Search for the cell housing the specified text and yield its [x, y] center coordinate. 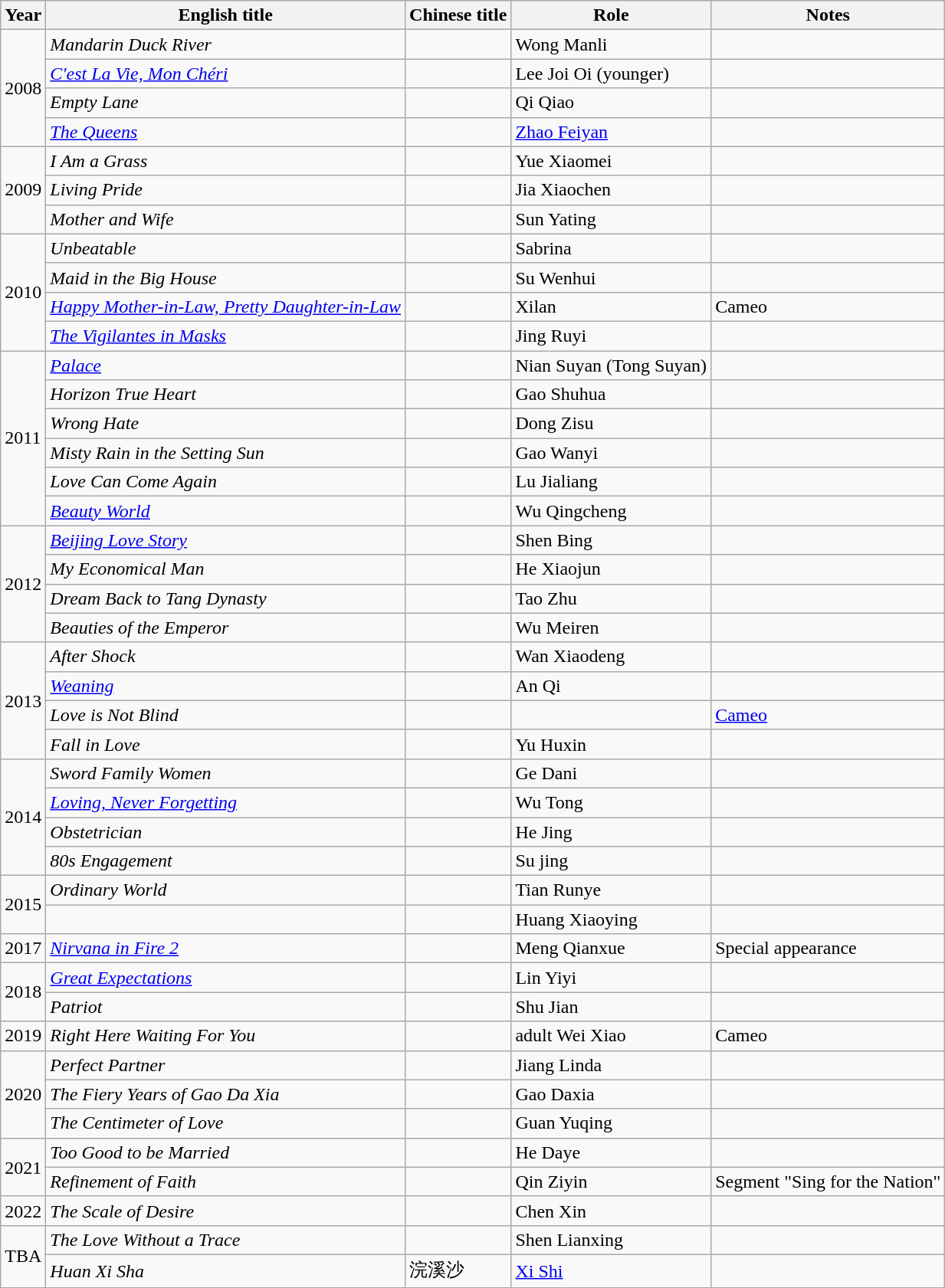
Horizon True Heart [225, 395]
Nian Suyan (Tong Suyan) [612, 365]
The Centimeter of Love [225, 1123]
Happy Mother-in-Law, Pretty Daughter-in-Law [225, 306]
Living Pride [225, 190]
80s Engagement [225, 861]
Tao Zhu [612, 598]
Su Wenhui [612, 277]
Sword Family Women [225, 773]
Refinement of Faith [225, 1181]
Yue Xiaomei [612, 161]
Jiang Linda [612, 1065]
Shen Lianxing [612, 1240]
Yu Huxin [612, 744]
Jia Xiaochen [612, 190]
Meng Qianxue [612, 949]
An Qi [612, 686]
Wong Manli [612, 44]
Xi Shi [612, 1270]
The Queens [225, 132]
Tian Runye [612, 890]
Patriot [225, 1007]
Su jing [612, 861]
Love is Not Blind [225, 715]
He Xiaojun [612, 569]
I Am a Grass [225, 161]
Maid in the Big House [225, 277]
After Shock [225, 657]
Lee Joi Oi (younger) [612, 74]
The Scale of Desire [225, 1211]
The Vigilantes in Masks [225, 336]
2022 [23, 1211]
Year [23, 15]
Shen Bing [612, 540]
adult Wei Xiao [612, 1036]
Zhao Feiyan [612, 132]
C'est La Vie, Mon Chéri [225, 74]
Wu Qingcheng [612, 511]
Chinese title [458, 15]
Nirvana in Fire 2 [225, 949]
Dong Zisu [612, 424]
Notes [828, 15]
Right Here Waiting For You [225, 1036]
Unbeatable [225, 248]
2020 [23, 1094]
Huang Xiaoying [612, 919]
Wan Xiaodeng [612, 657]
Gao Shuhua [612, 395]
English title [225, 15]
Wrong Hate [225, 424]
Gao Daxia [612, 1094]
Fall in Love [225, 744]
Great Expectations [225, 978]
Special appearance [828, 949]
Weaning [225, 686]
Love Can Come Again [225, 482]
Shu Jian [612, 1007]
2015 [23, 905]
The Fiery Years of Gao Da Xia [225, 1094]
He Jing [612, 831]
Role [612, 15]
2011 [23, 438]
2008 [23, 88]
Beauty World [225, 511]
Perfect Partner [225, 1065]
2019 [23, 1036]
Misty Rain in the Setting Sun [225, 453]
Beijing Love Story [225, 540]
Lu Jialiang [612, 482]
Chen Xin [612, 1211]
Segment "Sing for the Nation" [828, 1181]
My Economical Man [225, 569]
2010 [23, 292]
Guan Yuqing [612, 1123]
Mother and Wife [225, 219]
Jing Ruyi [612, 336]
2021 [23, 1167]
Gao Wanyi [612, 453]
Lin Yiyi [612, 978]
Sabrina [612, 248]
2014 [23, 817]
Mandarin Duck River [225, 44]
Too Good to be Married [225, 1152]
Xilan [612, 306]
Huan Xi Sha [225, 1270]
浣溪沙 [458, 1270]
2009 [23, 190]
Palace [225, 365]
TBA [23, 1257]
The Love Without a Trace [225, 1240]
Dream Back to Tang Dynasty [225, 598]
Empty Lane [225, 103]
Sun Yating [612, 219]
He Daye [612, 1152]
Obstetrician [225, 831]
Qin Ziyin [612, 1181]
2013 [23, 700]
Loving, Never Forgetting [225, 802]
Ge Dani [612, 773]
Qi Qiao [612, 103]
Beauties of the Emperor [225, 628]
Ordinary World [225, 890]
2017 [23, 949]
Wu Tong [612, 802]
Wu Meiren [612, 628]
2012 [23, 584]
2018 [23, 992]
